Output the [x, y] coordinate of the center of the cell containing the given text.  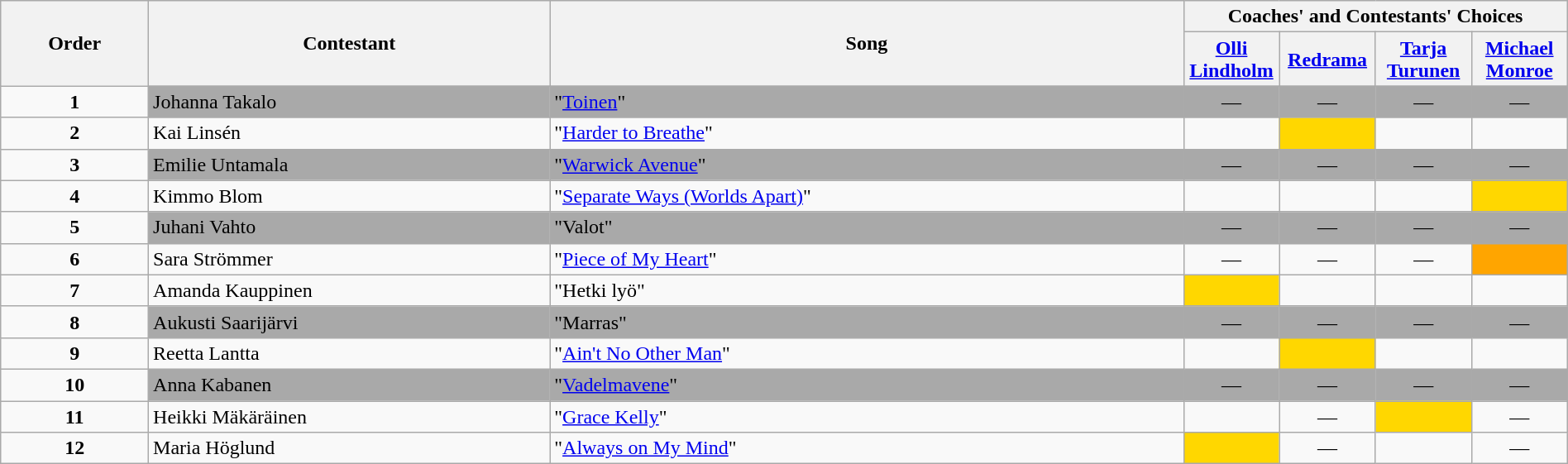
"Valot" [867, 227]
10 [74, 385]
Aukusti Saarijärvi [349, 322]
3 [74, 165]
7 [74, 290]
6 [74, 259]
Olli Lindholm [1231, 60]
12 [74, 448]
Emilie Untamala [349, 165]
"Vadelmavene" [867, 385]
Song [867, 43]
Order [74, 43]
Sara Strömmer [349, 259]
5 [74, 227]
Michael Monroe [1519, 60]
"Hetki lyö" [867, 290]
"Warwick Avenue" [867, 165]
"Marras" [867, 322]
Maria Höglund [349, 448]
11 [74, 416]
"Always on My Mind" [867, 448]
"Separate Ways (Worlds Apart)" [867, 196]
Juhani Vahto [349, 227]
"Toinen" [867, 102]
Tarja Turunen [1423, 60]
Kimmo Blom [349, 196]
"Ain't No Other Man" [867, 353]
Amanda Kauppinen [349, 290]
"Piece of My Heart" [867, 259]
8 [74, 322]
1 [74, 102]
"Harder to Breathe" [867, 133]
Anna Kabanen [349, 385]
9 [74, 353]
Contestant [349, 43]
Heikki Mäkäräinen [349, 416]
2 [74, 133]
Reetta Lantta [349, 353]
Johanna Takalo [349, 102]
4 [74, 196]
Kai Linsén [349, 133]
"Grace Kelly" [867, 416]
Redrama [1327, 60]
Coaches' and Contestants' Choices [1375, 17]
